Output the [x, y] coordinate of the center of the cell containing the given text.  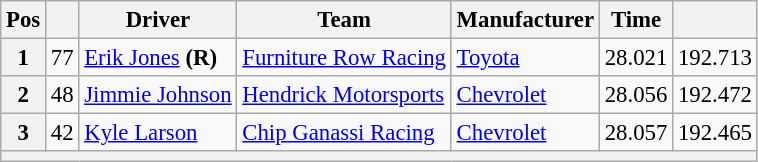
28.021 [636, 58]
28.056 [636, 95]
Furniture Row Racing [344, 58]
3 [24, 133]
Time [636, 20]
28.057 [636, 133]
Driver [158, 20]
77 [62, 58]
Kyle Larson [158, 133]
Hendrick Motorsports [344, 95]
2 [24, 95]
192.465 [716, 133]
Jimmie Johnson [158, 95]
Toyota [525, 58]
48 [62, 95]
192.713 [716, 58]
Chip Ganassi Racing [344, 133]
Manufacturer [525, 20]
42 [62, 133]
192.472 [716, 95]
Erik Jones (R) [158, 58]
Pos [24, 20]
Team [344, 20]
1 [24, 58]
